Find where the given text appears and provide that cell's center as [x, y] coordinate. 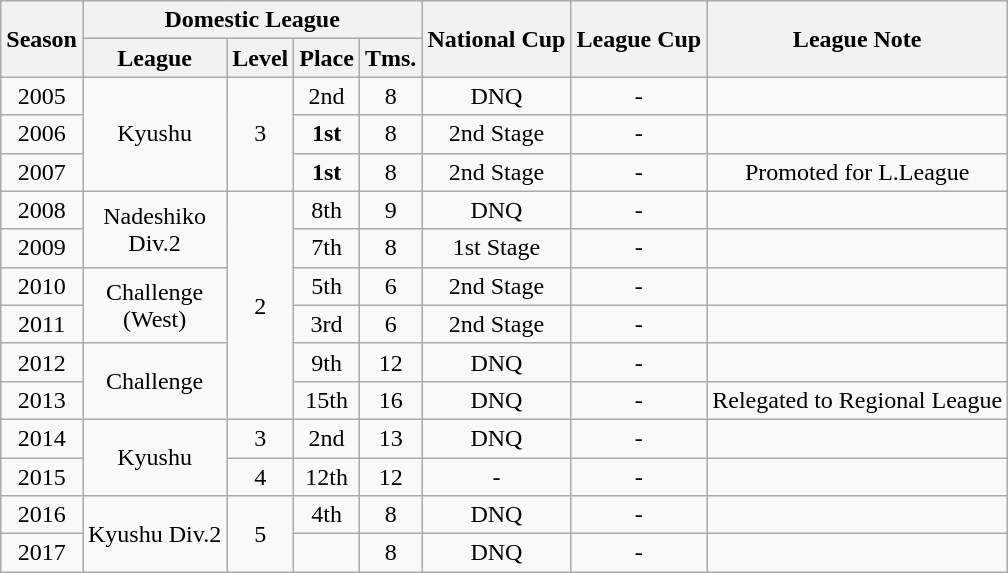
Challenge [154, 381]
12th [327, 477]
League Cup [639, 39]
Kyushu Div.2 [154, 534]
16 [390, 400]
Promoted for L.League [858, 172]
7th [327, 248]
Nadeshiko Div.2 [154, 229]
2017 [42, 553]
2009 [42, 248]
Season [42, 39]
Tms. [390, 58]
Place [327, 58]
2016 [42, 515]
13 [390, 438]
5th [327, 286]
Level [260, 58]
2013 [42, 400]
4 [260, 477]
Domestic League [252, 20]
League [154, 58]
2005 [42, 96]
4th [327, 515]
League Note [858, 39]
National Cup [496, 39]
2006 [42, 134]
9 [390, 210]
1st Stage [496, 248]
2014 [42, 438]
2011 [42, 324]
3rd [327, 324]
2007 [42, 172]
Challenge (West) [154, 305]
8th [327, 210]
2008 [42, 210]
2010 [42, 286]
5 [260, 534]
15th [327, 400]
9th [327, 362]
2012 [42, 362]
2015 [42, 477]
Relegated to Regional League [858, 400]
2 [260, 305]
